Find where the given text appears and provide that cell's center as (X, Y) coordinate. 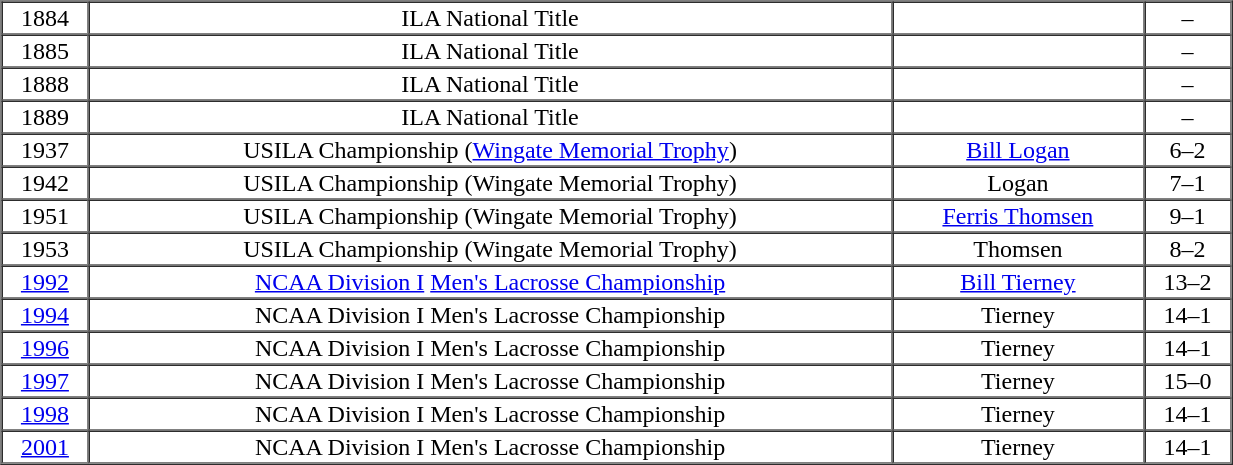
Thomsen (1018, 248)
Bill Tierney (1018, 282)
1997 (46, 380)
2001 (46, 446)
6–2 (1188, 150)
1951 (46, 216)
1888 (46, 84)
1937 (46, 150)
1885 (46, 50)
1998 (46, 414)
9–1 (1188, 216)
1992 (46, 282)
1953 (46, 248)
7–1 (1188, 182)
Logan (1018, 182)
1994 (46, 314)
13–2 (1188, 282)
Ferris Thomsen (1018, 216)
Bill Logan (1018, 150)
1996 (46, 348)
1889 (46, 116)
1884 (46, 18)
1942 (46, 182)
15–0 (1188, 380)
8–2 (1188, 248)
